Locate the cell with the specified text and output its [x, y] center coordinate. 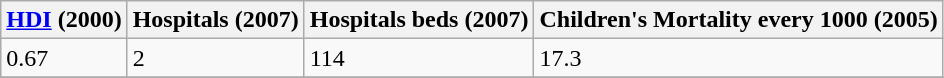
Children's Mortality every 1000 (2005) [738, 20]
0.67 [64, 58]
114 [419, 58]
17.3 [738, 58]
Hospitals beds (2007) [419, 20]
Hospitals (2007) [216, 20]
HDI (2000) [64, 20]
2 [216, 58]
